Determine the [X, Y] coordinate at the center of the cell enclosing the given text.  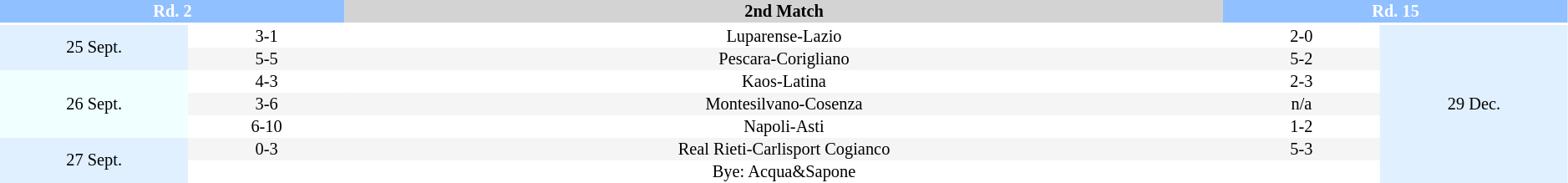
27 Sept. [94, 160]
29 Dec. [1474, 104]
Kaos-Latina [784, 82]
Pescara-Corigliano [784, 58]
1-2 [1302, 127]
26 Sept. [94, 104]
Real Rieti-Carlisport Cogianco [784, 149]
4-3 [266, 82]
2-3 [1302, 82]
n/a [1302, 104]
6-10 [266, 127]
0-3 [266, 149]
2-0 [1302, 37]
5-2 [1302, 58]
Luparense-Lazio [784, 37]
25 Sept. [94, 48]
Bye: Acqua&Sapone [784, 172]
Rd. 2 [172, 12]
3-1 [266, 37]
Rd. 15 [1395, 12]
5-3 [1302, 149]
3-6 [266, 104]
2nd Match [784, 12]
5-5 [266, 58]
Napoli-Asti [784, 127]
Montesilvano-Cosenza [784, 104]
